Output the [X, Y] coordinate of the center of the cell containing the given text.  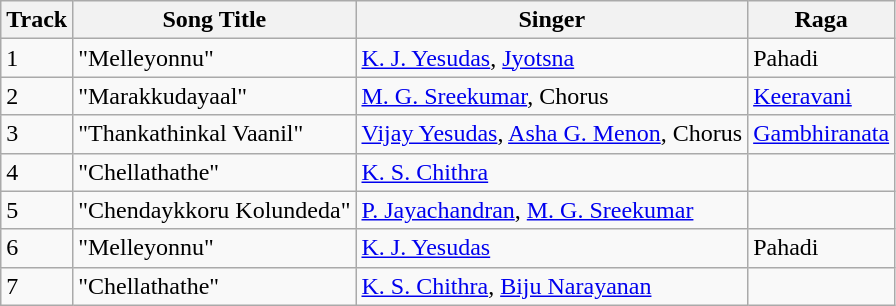
3 [37, 134]
7 [37, 286]
"Marakkudayaal" [214, 96]
1 [37, 58]
Singer [552, 20]
K. J. Yesudas [552, 248]
2 [37, 96]
Song Title [214, 20]
4 [37, 172]
5 [37, 210]
6 [37, 248]
Vijay Yesudas, Asha G. Menon, Chorus [552, 134]
K. S. Chithra, Biju Narayanan [552, 286]
P. Jayachandran, M. G. Sreekumar [552, 210]
K. J. Yesudas, Jyotsna [552, 58]
M. G. Sreekumar, Chorus [552, 96]
"Chendaykkoru Kolundeda" [214, 210]
K. S. Chithra [552, 172]
Raga [822, 20]
Gambhiranata [822, 134]
Track [37, 20]
Keeravani [822, 96]
"Thankathinkal Vaanil" [214, 134]
